Capture the cell that displays the provided text and extract its (X, Y) central coordinate. 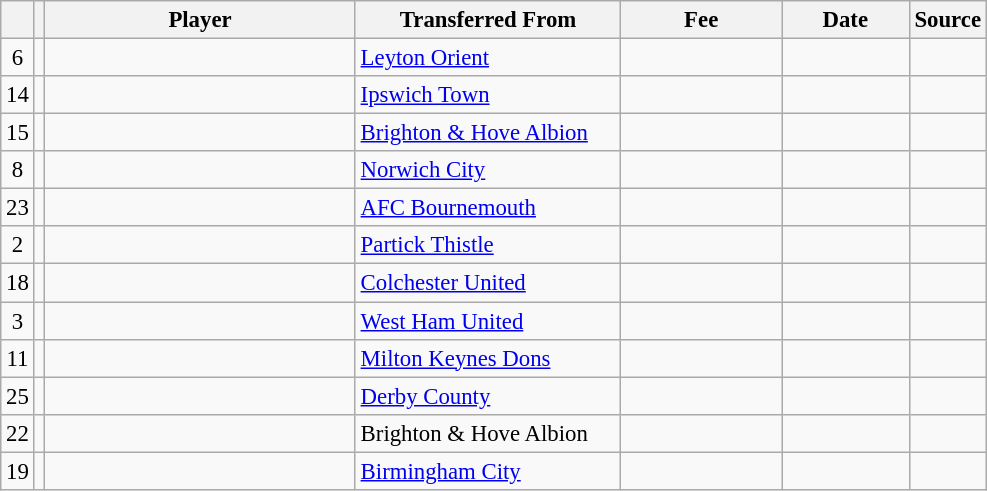
Birmingham City (488, 471)
14 (18, 95)
Norwich City (488, 170)
18 (18, 283)
19 (18, 471)
6 (18, 58)
Milton Keynes Dons (488, 358)
West Ham United (488, 321)
Ipswich Town (488, 95)
2 (18, 245)
Colchester United (488, 283)
Source (948, 20)
11 (18, 358)
Leyton Orient (488, 58)
15 (18, 133)
3 (18, 321)
Player (200, 20)
Transferred From (488, 20)
8 (18, 170)
Partick Thistle (488, 245)
25 (18, 396)
23 (18, 208)
Date (846, 20)
AFC Bournemouth (488, 208)
22 (18, 433)
Fee (702, 20)
Derby County (488, 396)
